Search for the cell housing the specified text and yield its (X, Y) center coordinate. 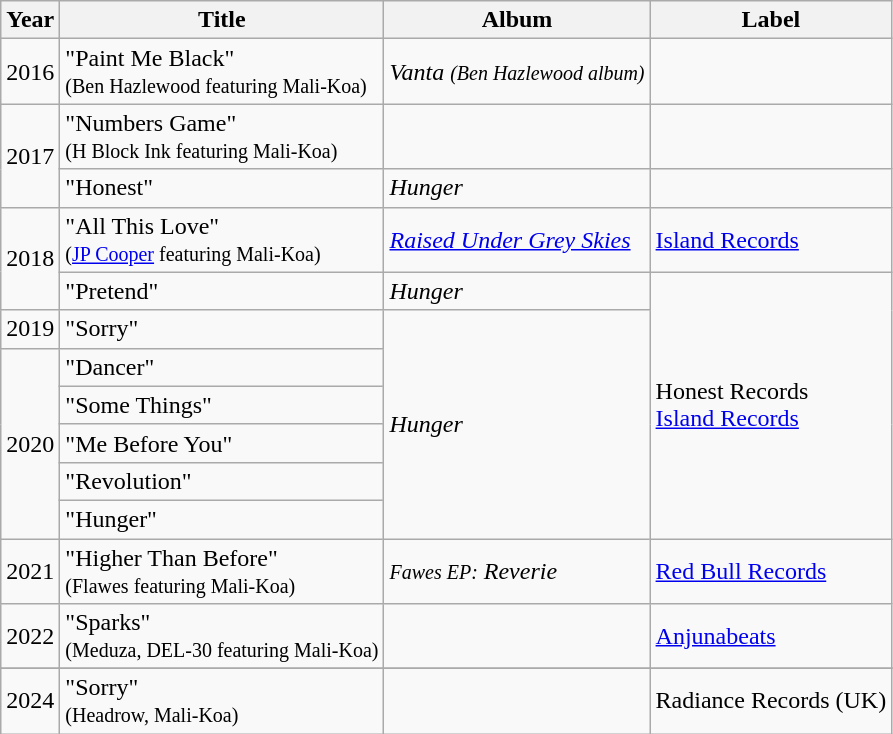
"Numbers Game"(H Block Ink featuring Mali-Koa) (222, 136)
Raised Under Grey Skies (517, 240)
Label (771, 20)
Radiance Records (UK) (771, 702)
"All This Love"(JP Cooper featuring Mali-Koa) (222, 240)
Album (517, 20)
2018 (30, 258)
"Sorry" (222, 329)
"Paint Me Black"(Ben Hazlewood featuring Mali-Koa) (222, 72)
"Me Before You" (222, 443)
Red Bull Records (771, 570)
"Higher Than Before"(Flawes featuring Mali-Koa) (222, 570)
2024 (30, 702)
2021 (30, 570)
"Sorry"(Headrow, Mali-Koa) (222, 702)
2020 (30, 443)
Island Records (771, 240)
2019 (30, 329)
Anjunabeats (771, 636)
2022 (30, 636)
Honest RecordsIsland Records (771, 405)
2016 (30, 72)
"Revolution" (222, 481)
"Some Things" (222, 405)
Fawes EP: Reverie (517, 570)
Title (222, 20)
Vanta (Ben Hazlewood album) (517, 72)
2017 (30, 156)
"Sparks"(Meduza, DEL-30 featuring Mali-Koa) (222, 636)
"Dancer" (222, 367)
"Pretend" (222, 291)
"Hunger" (222, 519)
Year (30, 20)
"Honest" (222, 188)
